Return (x, y) of the center of cell containing provided text 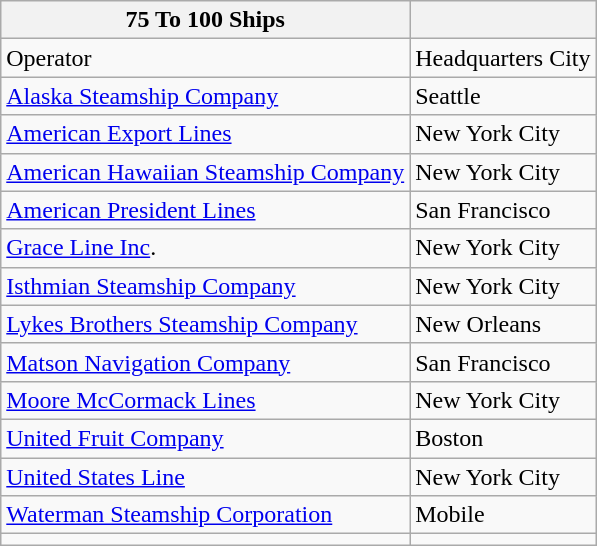
Boston (503, 438)
Lykes Brothers Steamship Company (206, 324)
Mobile (503, 515)
75 To 100 Ships (206, 20)
United Fruit Company (206, 438)
Grace Line Inc. (206, 248)
Matson Navigation Company (206, 362)
American President Lines (206, 210)
American Export Lines (206, 134)
United States Line (206, 477)
American Hawaiian Steamship Company (206, 172)
Waterman Steamship Corporation (206, 515)
Alaska Steamship Company (206, 96)
Moore McCormack Lines (206, 400)
New Orleans (503, 324)
Seattle (503, 96)
Isthmian Steamship Company (206, 286)
Headquarters City (503, 58)
Operator (206, 58)
